Scan for the cell matching the given text and deliver its (X, Y) coordinate at center. 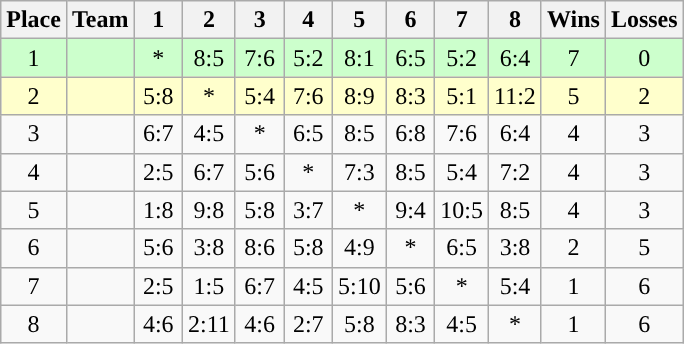
6:8 (410, 134)
7:3 (360, 172)
Wins (573, 20)
1:5 (210, 286)
8:6 (260, 248)
3:7 (308, 210)
2:11 (210, 324)
8:1 (360, 58)
5:1 (462, 96)
Team (100, 20)
0 (644, 58)
10:5 (462, 210)
7:2 (516, 172)
5:10 (360, 286)
11:2 (516, 96)
9:8 (210, 210)
9:4 (410, 210)
Place (34, 20)
4:9 (360, 248)
1:8 (158, 210)
2:7 (308, 324)
8:9 (360, 96)
Losses (644, 20)
